Capture the cell that displays the provided text and extract its (x, y) central coordinate. 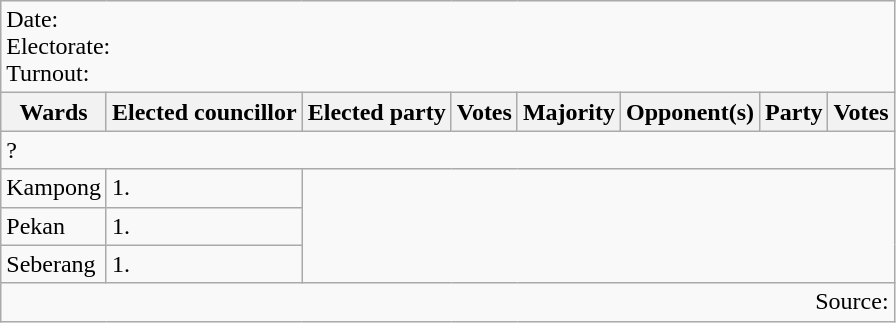
Seberang (54, 264)
Opponent(s) (690, 112)
Pekan (54, 226)
Majority (568, 112)
? (448, 150)
Party (794, 112)
Wards (54, 112)
Kampong (54, 188)
Elected councillor (204, 112)
Date: Electorate: Turnout: (448, 47)
Elected party (376, 112)
Source: (448, 302)
